Output the (X, Y) coordinate of the center of the cell containing the given text.  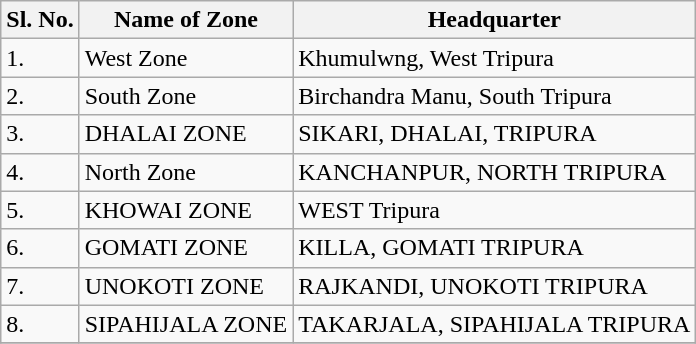
2. (40, 96)
Name of Zone (186, 20)
DHALAI ZONE (186, 134)
KILLA, GOMATI TRIPURA (494, 248)
GOMATI ZONE (186, 248)
4. (40, 172)
South Zone (186, 96)
3. (40, 134)
8. (40, 324)
Khumulwng, West Tripura (494, 58)
West Zone (186, 58)
TAKARJALA, SIPAHIJALA TRIPURA (494, 324)
1. (40, 58)
5. (40, 210)
SIKARI, DHALAI, TRIPURA (494, 134)
KANCHANPUR, NORTH TRIPURA (494, 172)
Sl. No. (40, 20)
Headquarter (494, 20)
Birchandra Manu, South Tripura (494, 96)
7. (40, 286)
RAJKANDI, UNOKOTI TRIPURA (494, 286)
KHOWAI ZONE (186, 210)
UNOKOTI ZONE (186, 286)
SIPAHIJALA ZONE (186, 324)
North Zone (186, 172)
6. (40, 248)
WEST Tripura (494, 210)
